For the text-containing cell, return its midpoint in [X, Y] coordinate format. 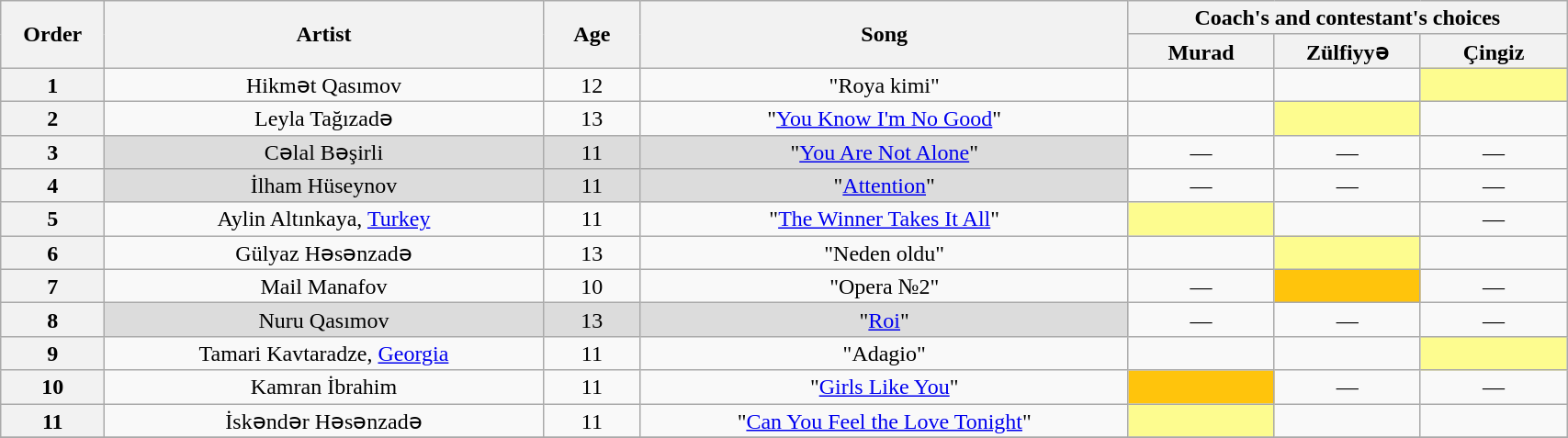
6 [53, 253]
Mail Manafov [324, 286]
Coach's and contestant's choices [1348, 18]
"Roi" [884, 320]
Leyla Tağızadə [324, 118]
7 [53, 286]
"Opera №2" [884, 286]
İlham Hüseynov [324, 185]
4 [53, 185]
Çingiz [1494, 51]
Artist [324, 35]
İskəndər Həsənzadə [324, 421]
8 [53, 320]
"Roya kimi" [884, 84]
Order [53, 35]
Tamari Kavtaradze, Georgia [324, 353]
"You Know I'm No Good" [884, 118]
1 [53, 84]
Kamran İbrahim [324, 387]
"You Are Not Alone" [884, 152]
"Girls Like You" [884, 387]
Cəlal Bəşirli [324, 152]
"Can You Feel the Love Tonight" [884, 421]
12 [592, 84]
Song [884, 35]
"Adagio" [884, 353]
9 [53, 353]
Gülyaz Həsənzadə [324, 253]
"The Winner Takes It All" [884, 219]
Nuru Qasımov [324, 320]
Zülfiyyə [1347, 51]
Hikmət Qasımov [324, 84]
Murad [1201, 51]
2 [53, 118]
"Neden oldu" [884, 253]
Aylin Altınkaya, Turkey [324, 219]
5 [53, 219]
"Attention" [884, 185]
3 [53, 152]
Age [592, 35]
